Scan for the cell matching the given text and deliver its [x, y] coordinate at center. 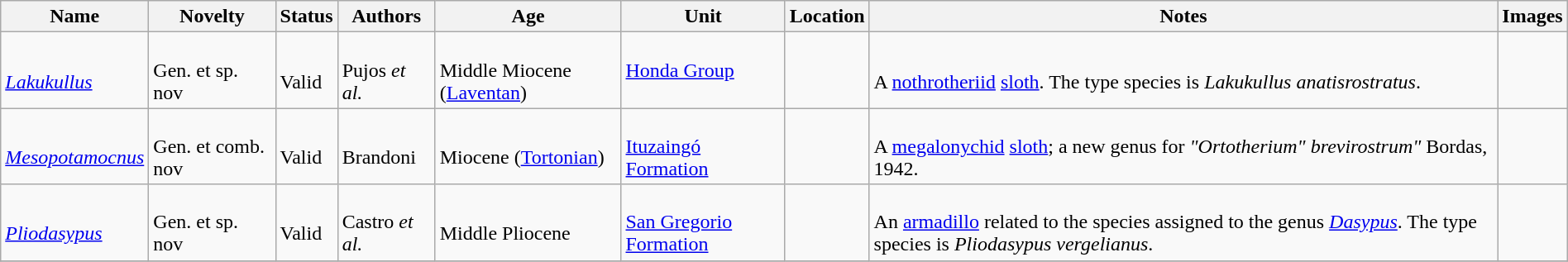
A nothrotheriid sloth. The type species is Lakukullus anatisrostratus. [1183, 70]
Authors [386, 17]
Notes [1183, 17]
Novelty [212, 17]
Middle Pliocene [528, 222]
Age [528, 17]
Castro et al. [386, 222]
San Gregorio Formation [703, 222]
Mesopotamocnus [74, 146]
Pliodasypus [74, 222]
Gen. et comb. nov [212, 146]
Brandoni [386, 146]
An armadillo related to the species assigned to the genus Dasypus. The type species is Pliodasypus vergelianus. [1183, 222]
Ituzaingó Formation [703, 146]
Name [74, 17]
Images [1532, 17]
Pujos et al. [386, 70]
Unit [703, 17]
Location [827, 17]
Status [306, 17]
Lakukullus [74, 70]
A megalonychid sloth; a new genus for "Ortotherium" brevirostrum" Bordas, 1942. [1183, 146]
Honda Group [703, 70]
Middle Miocene (Laventan) [528, 70]
Miocene (Tortonian) [528, 146]
